Provide the (x, y) coordinate of the cell's center where the given text is located.  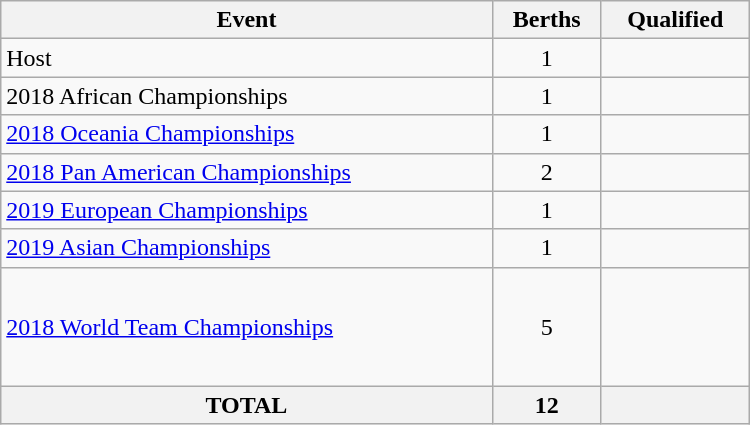
2018 African Championships (246, 96)
Event (246, 20)
12 (546, 405)
5 (546, 326)
2018 Pan American Championships (246, 172)
2 (546, 172)
Qualified (675, 20)
2018 World Team Championships (246, 326)
TOTAL (246, 405)
2019 Asian Championships (246, 248)
Host (246, 58)
Berths (546, 20)
2019 European Championships (246, 210)
2018 Oceania Championships (246, 134)
